From the cell containing the given text, extract its center point as (X, Y) coordinate. 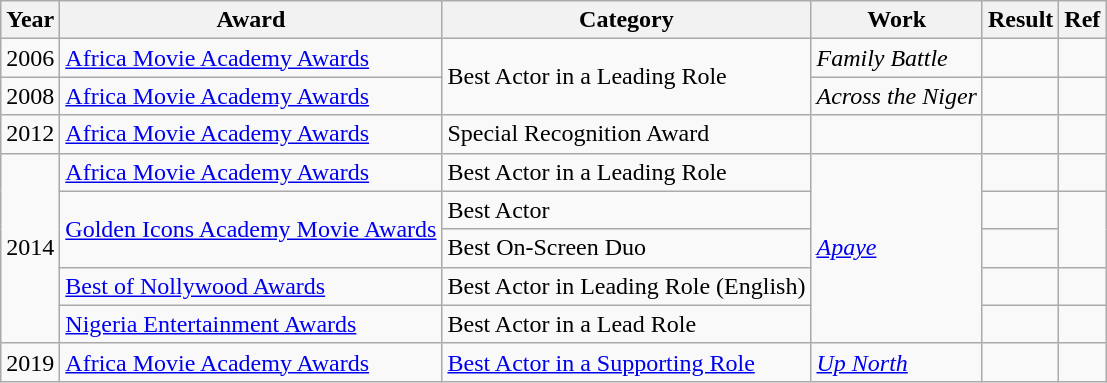
2006 (30, 58)
Best On-Screen Duo (626, 248)
Ref (1082, 20)
Across the Niger (896, 96)
2012 (30, 134)
Result (1020, 20)
2008 (30, 96)
Category (626, 20)
Best Actor in Leading Role (English) (626, 286)
2014 (30, 248)
Apaye (896, 248)
Best Actor (626, 210)
2019 (30, 362)
Up North (896, 362)
Best Actor in a Lead Role (626, 324)
Year (30, 20)
Work (896, 20)
Nigeria Entertainment Awards (251, 324)
Special Recognition Award (626, 134)
Award (251, 20)
Best of Nollywood Awards (251, 286)
Best Actor in a Supporting Role (626, 362)
Family Battle (896, 58)
Golden Icons Academy Movie Awards (251, 229)
